Scan for the cell matching the given text and deliver its [X, Y] coordinate at center. 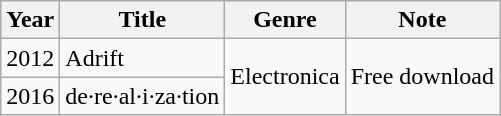
2012 [30, 58]
Year [30, 20]
Free download [422, 77]
Genre [285, 20]
Adrift [142, 58]
Note [422, 20]
de·re·al·i·za·tion [142, 96]
2016 [30, 96]
Electronica [285, 77]
Title [142, 20]
